Extract the [X, Y] coordinate from the center of the cell holding the provided text.  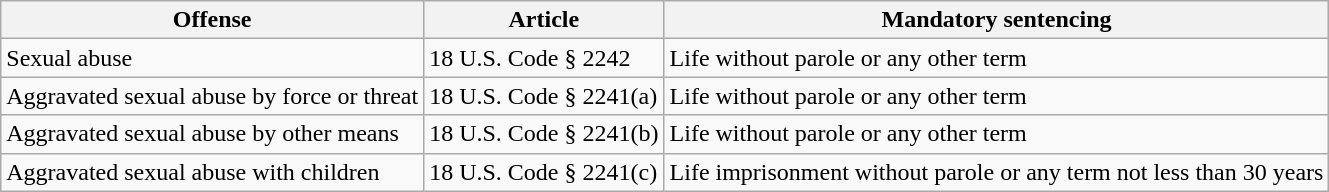
18 U.S. Code § 2242 [544, 58]
Mandatory sentencing [996, 20]
Aggravated sexual abuse by force or threat [212, 96]
Life imprisonment without parole or any term not less than 30 years [996, 172]
Article [544, 20]
18 U.S. Code § 2241(c) [544, 172]
Sexual abuse [212, 58]
Aggravated sexual abuse by other means [212, 134]
Offense [212, 20]
18 U.S. Code § 2241(a) [544, 96]
18 U.S. Code § 2241(b) [544, 134]
Aggravated sexual abuse with children [212, 172]
